From the cell containing the given text, extract its center point as [x, y] coordinate. 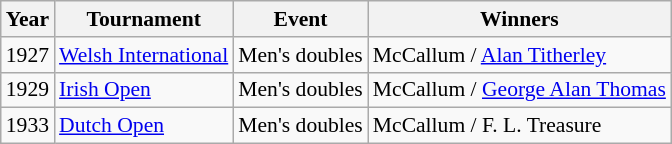
1933 [28, 126]
Tournament [144, 19]
McCallum / F. L. Treasure [520, 126]
Irish Open [144, 90]
Winners [520, 19]
1927 [28, 55]
Dutch Open [144, 126]
McCallum / George Alan Thomas [520, 90]
1929 [28, 90]
McCallum / Alan Titherley [520, 55]
Year [28, 19]
Welsh International [144, 55]
Event [300, 19]
